Pinpoint the cell where the given text exists, returning its [x, y] midpoint coordinate. 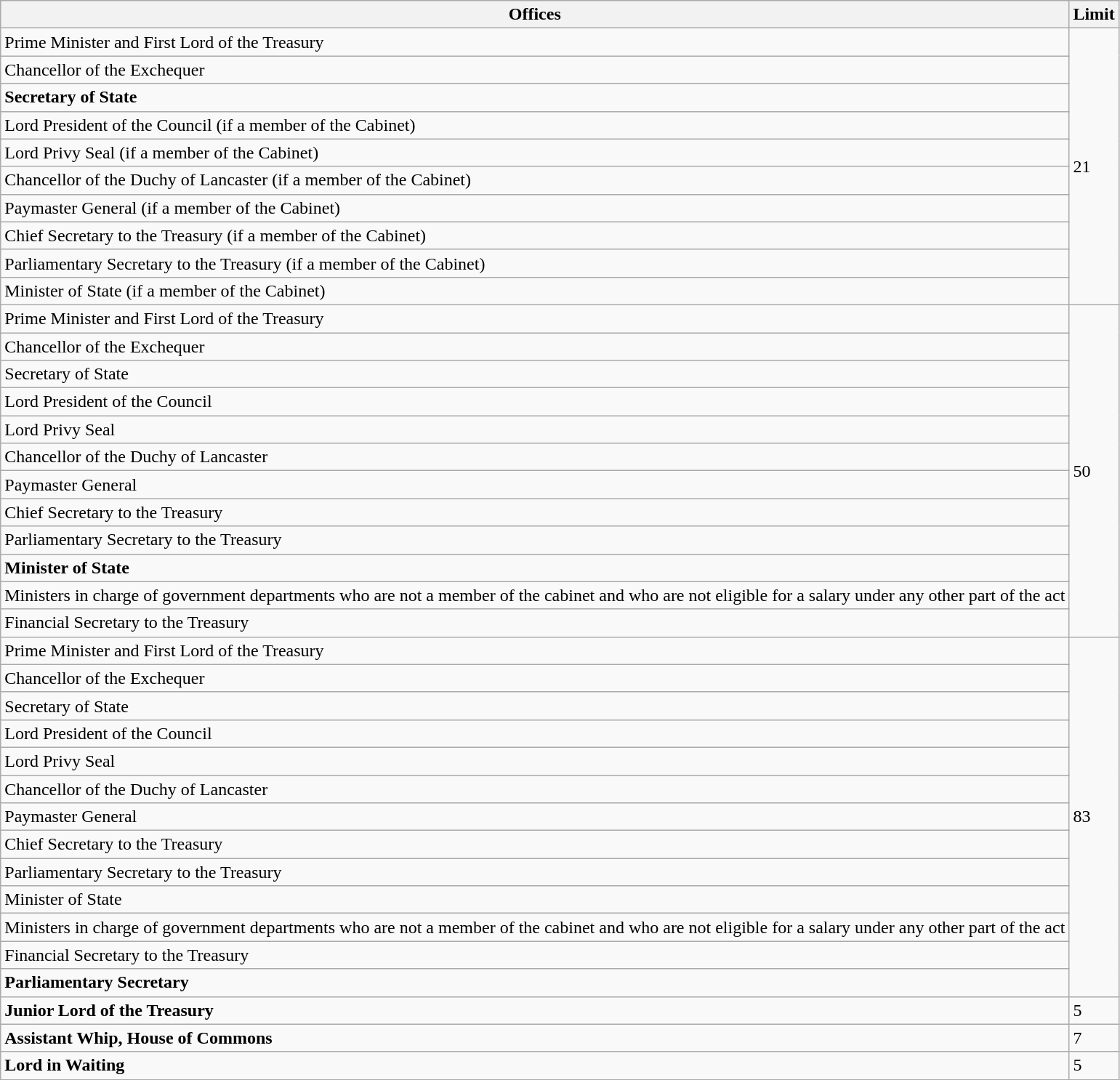
Parliamentary Secretary [535, 983]
Lord President of the Council (if a member of the Cabinet) [535, 125]
Assistant Whip, House of Commons [535, 1038]
Limit [1094, 15]
Chief Secretary to the Treasury (if a member of the Cabinet) [535, 235]
Lord Privy Seal (if a member of the Cabinet) [535, 153]
83 [1094, 817]
7 [1094, 1038]
Chancellor of the Duchy of Lancaster (if a member of the Cabinet) [535, 180]
21 [1094, 167]
Paymaster General (if a member of the Cabinet) [535, 208]
Junior Lord of the Treasury [535, 1010]
Minister of State (if a member of the Cabinet) [535, 291]
50 [1094, 471]
Lord in Waiting [535, 1065]
Offices [535, 15]
Parliamentary Secretary to the Treasury (if a member of the Cabinet) [535, 263]
